Determine the (X, Y) coordinate at the center of the cell enclosing the given text.  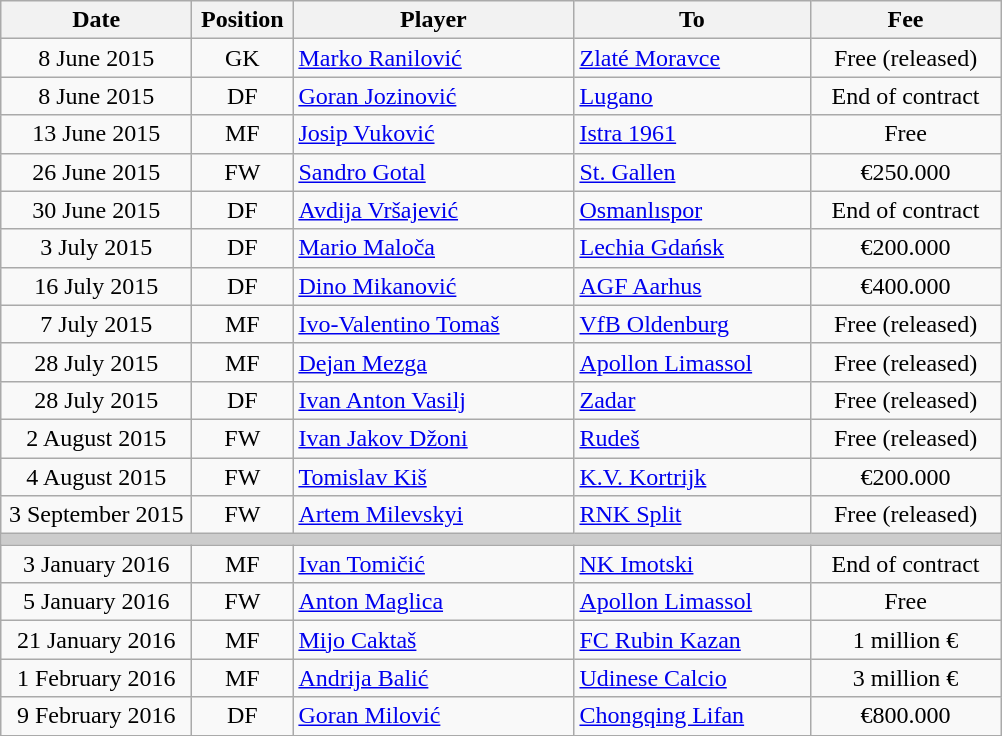
Osmanlıspor (692, 210)
3 September 2015 (96, 515)
Chongqing Lifan (692, 716)
Anton Maglica (434, 602)
NK Imotski (692, 564)
1 February 2016 (96, 678)
Mijo Caktaš (434, 640)
Dino Mikanović (434, 286)
Marko Ranilović (434, 58)
3 July 2015 (96, 248)
Mario Maloča (434, 248)
16 July 2015 (96, 286)
Goran Milović (434, 716)
To (692, 20)
St. Gallen (692, 172)
Lugano (692, 96)
3 January 2016 (96, 564)
FC Rubin Kazan (692, 640)
Josip Vuković (434, 134)
Zadar (692, 400)
4 August 2015 (96, 477)
Goran Jozinović (434, 96)
€800.000 (906, 716)
Artem Milevskyi (434, 515)
21 January 2016 (96, 640)
26 June 2015 (96, 172)
9 February 2016 (96, 716)
Zlaté Moravce (692, 58)
Fee (906, 20)
€250.000 (906, 172)
K.V. Kortrijk (692, 477)
Sandro Gotal (434, 172)
7 July 2015 (96, 324)
Ivo-Valentino Tomaš (434, 324)
Position (242, 20)
3 million € (906, 678)
Andrija Balić (434, 678)
Ivan Anton Vasilj (434, 400)
RNK Split (692, 515)
5 January 2016 (96, 602)
30 June 2015 (96, 210)
Date (96, 20)
Ivan Jakov Džoni (434, 438)
Udinese Calcio (692, 678)
AGF Aarhus (692, 286)
Rudeš (692, 438)
Tomislav Kiš (434, 477)
GK (242, 58)
Avdija Vršajević (434, 210)
13 June 2015 (96, 134)
Player (434, 20)
Lechia Gdańsk (692, 248)
€400.000 (906, 286)
Ivan Tomičić (434, 564)
1 million € (906, 640)
VfB Oldenburg (692, 324)
2 August 2015 (96, 438)
Istra 1961 (692, 134)
Dejan Mezga (434, 362)
